Locate the cell with the specified text and output its [X, Y] center coordinate. 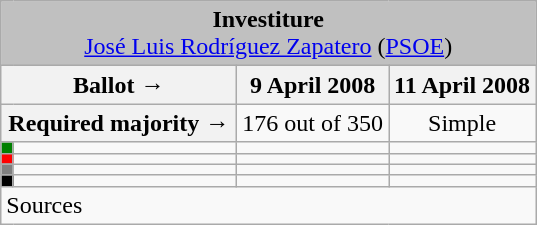
Simple [462, 123]
9 April 2008 [313, 85]
176 out of 350 [313, 123]
Ballot → [119, 85]
Sources [268, 205]
Required majority → [119, 123]
InvestitureJosé Luis Rodríguez Zapatero (PSOE) [268, 34]
11 April 2008 [462, 85]
